Determine the [X, Y] coordinate at the center of the cell enclosing the given text.  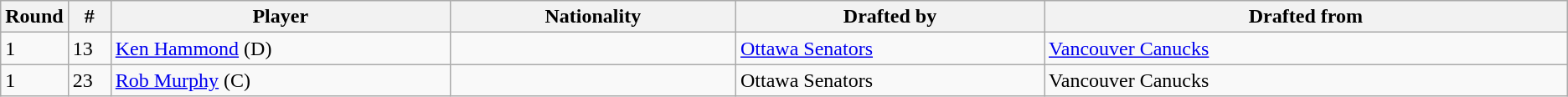
Round [34, 17]
Drafted by [890, 17]
Player [280, 17]
13 [89, 48]
Nationality [593, 17]
Rob Murphy (C) [280, 80]
# [89, 17]
23 [89, 80]
Drafted from [1307, 17]
Ken Hammond (D) [280, 48]
